For the text-containing cell, return its midpoint in [x, y] coordinate format. 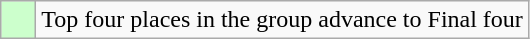
Top four places in the group advance to Final four [282, 20]
